Pinpoint the cell where the given text exists, returning its (X, Y) midpoint coordinate. 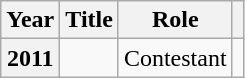
2011 (30, 58)
Contestant (175, 58)
Role (175, 20)
Year (30, 20)
Title (90, 20)
